Pinpoint the cell where the given text exists, returning its [x, y] midpoint coordinate. 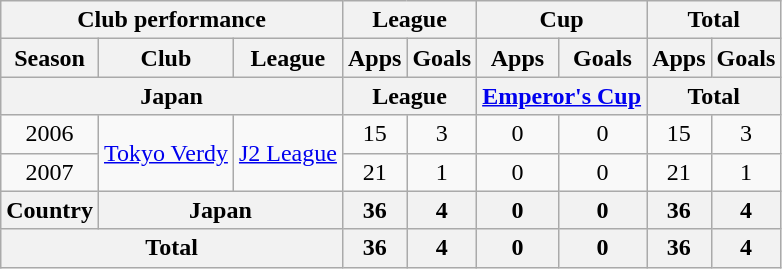
Club [166, 58]
Country [50, 210]
Season [50, 58]
2006 [50, 134]
Tokyo Verdy [166, 153]
J2 League [288, 153]
Club performance [172, 20]
2007 [50, 172]
Emperor's Cup [562, 96]
Cup [562, 20]
